Determine the (X, Y) coordinate at the center of the cell enclosing the given text.  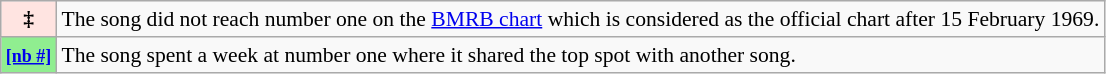
[nb #] (29, 55)
‡ (29, 19)
The song did not reach number one on the BMRB chart which is considered as the official chart after 15 February 1969. (580, 19)
The song spent a week at number one where it shared the top spot with another song. (580, 55)
